Return (X, Y) of the center of cell containing provided text 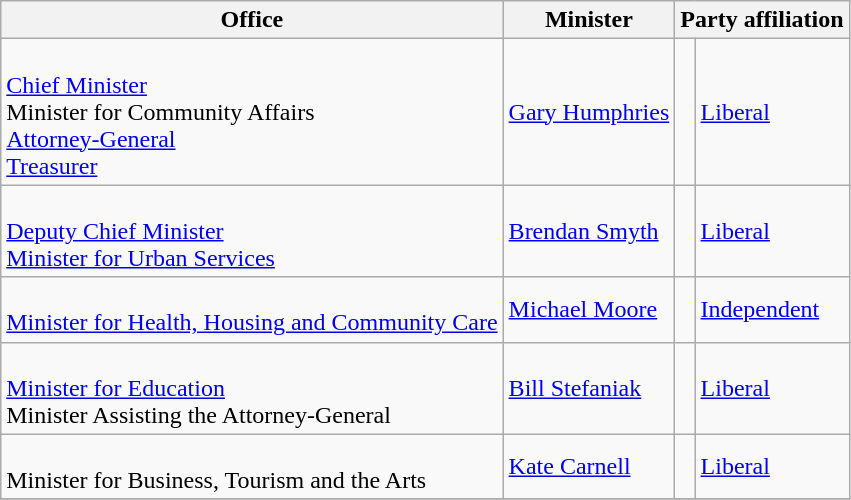
Minister for Business, Tourism and the Arts (252, 466)
Minister (589, 20)
Office (252, 20)
Bill Stefaniak (589, 388)
Party affiliation (762, 20)
Minister for Education Minister Assisting the Attorney-General (252, 388)
Gary Humphries (589, 112)
Kate Carnell (589, 466)
Brendan Smyth (589, 231)
Deputy Chief Minister Minister for Urban Services (252, 231)
Minister for Health, Housing and Community Care (252, 310)
Michael Moore (589, 310)
Independent (772, 310)
Chief Minister Minister for Community Affairs Attorney-General Treasurer (252, 112)
